Search for the cell housing the specified text and yield its [X, Y] center coordinate. 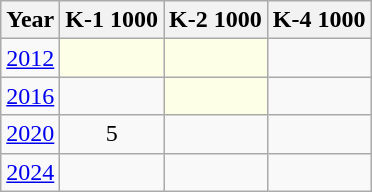
2024 [30, 172]
K-4 1000 [319, 20]
K-2 1000 [216, 20]
Year [30, 20]
K-1 1000 [112, 20]
2012 [30, 58]
2020 [30, 134]
5 [112, 134]
2016 [30, 96]
